Search for the cell housing the specified text and yield its (x, y) center coordinate. 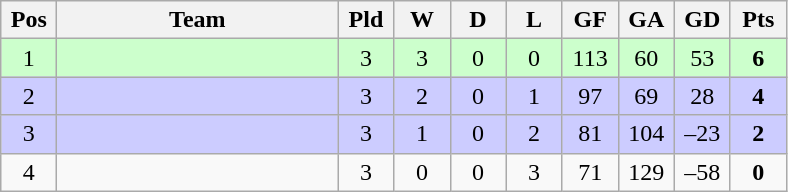
129 (646, 172)
Team (198, 20)
–58 (702, 172)
28 (702, 96)
D (478, 20)
113 (590, 58)
L (534, 20)
Pts (758, 20)
104 (646, 134)
97 (590, 96)
Pos (29, 20)
69 (646, 96)
60 (646, 58)
53 (702, 58)
71 (590, 172)
GD (702, 20)
6 (758, 58)
–23 (702, 134)
GA (646, 20)
W (422, 20)
Pld (366, 20)
81 (590, 134)
GF (590, 20)
